Identify which cell holds the provided text, then report its (x, y) central coordinate. 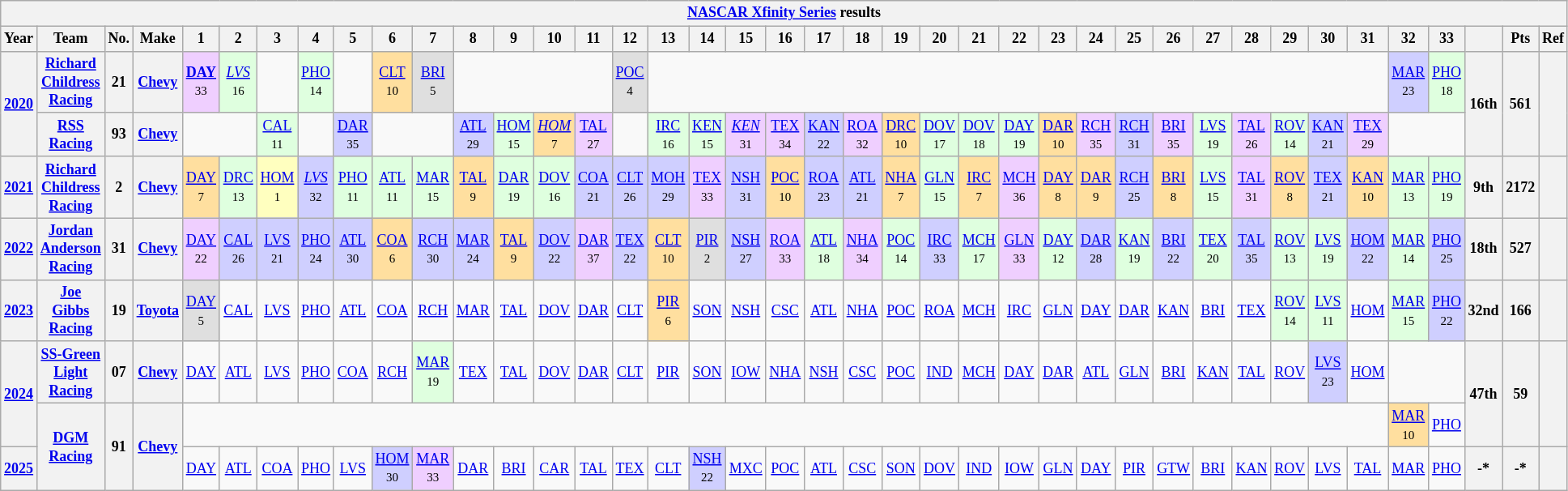
LVS16 (238, 82)
TEX33 (708, 187)
15 (746, 39)
MXC (746, 468)
DOV17 (940, 134)
16th (1483, 104)
Team (70, 39)
NASCAR Xfinity Series results (784, 13)
NSH31 (746, 187)
2172 (1520, 187)
27 (1213, 39)
18th (1483, 249)
COA21 (594, 187)
ROV8 (1290, 187)
TEX21 (1328, 187)
561 (1520, 104)
TAL35 (1251, 249)
MAR13 (1409, 187)
KEN15 (708, 134)
Year (19, 39)
MAR33 (433, 468)
PIR2 (708, 249)
PHO24 (316, 249)
SS-Green Light Racing (70, 372)
RCH35 (1096, 134)
HOM7 (555, 134)
MAR10 (1409, 425)
DAR35 (353, 134)
ATL29 (474, 134)
25 (1134, 39)
2023 (19, 310)
CAL26 (238, 249)
DOV16 (555, 187)
NHA34 (862, 249)
166 (1520, 310)
RSS Racing (70, 134)
DAR19 (513, 187)
DAY8 (1059, 187)
HOM1 (277, 187)
8 (474, 39)
IRC33 (940, 249)
Joe Gibbs Racing (70, 310)
30 (1328, 39)
2025 (19, 468)
POC10 (785, 187)
No. (118, 39)
BRI22 (1174, 249)
DAY7 (201, 187)
47th (1483, 394)
9th (1483, 187)
MCH17 (979, 249)
91 (118, 447)
CAL11 (277, 134)
MAR14 (1409, 249)
TAL27 (594, 134)
7 (433, 39)
ATL30 (353, 249)
2021 (19, 187)
PHO22 (1447, 310)
Jordan Anderson Racing (70, 249)
DAR9 (1096, 187)
LVS21 (277, 249)
IRC7 (979, 187)
PIR6 (669, 310)
HOM22 (1368, 249)
PHO18 (1447, 82)
32nd (1483, 310)
93 (118, 134)
PHO14 (316, 82)
ROA (940, 310)
HOM15 (513, 134)
Toyota (157, 310)
DAR37 (594, 249)
18 (862, 39)
13 (669, 39)
DGM Racing (70, 447)
6 (392, 39)
RCH30 (433, 249)
KAN10 (1368, 187)
CAR (555, 468)
NSH22 (708, 468)
DRC10 (901, 134)
GLN15 (940, 187)
32 (1409, 39)
KAN21 (1328, 134)
ROA23 (824, 187)
20 (940, 39)
LVS15 (1213, 187)
DAY22 (201, 249)
CAL (238, 310)
12 (630, 39)
MOH29 (669, 187)
ROV13 (1290, 249)
LVS23 (1328, 372)
GTW (1174, 468)
MAR23 (1409, 82)
DAY33 (201, 82)
14 (708, 39)
TAL26 (1251, 134)
POC4 (630, 82)
IRC16 (669, 134)
LVS11 (1328, 310)
PHO25 (1447, 249)
KAN19 (1134, 249)
POC14 (901, 249)
2022 (19, 249)
17 (824, 39)
BRI5 (433, 82)
2020 (19, 104)
DRC13 (238, 187)
16 (785, 39)
3 (277, 39)
ATL11 (392, 187)
ROA32 (862, 134)
TEX34 (785, 134)
11 (594, 39)
DAR28 (1096, 249)
Pts (1520, 39)
ATL18 (824, 249)
ROA33 (785, 249)
TEX20 (1213, 249)
KAN22 (824, 134)
22 (1019, 39)
24 (1096, 39)
MAR24 (474, 249)
10 (555, 39)
26 (1174, 39)
PHO19 (1447, 187)
NSH27 (746, 249)
PHO11 (353, 187)
RCH31 (1134, 134)
IRC (1019, 310)
KEN31 (746, 134)
DAY12 (1059, 249)
BRI35 (1174, 134)
Ref (1553, 39)
527 (1520, 249)
NHA7 (901, 187)
29 (1290, 39)
DOV18 (979, 134)
ATL21 (862, 187)
DAY5 (201, 310)
HOM30 (392, 468)
DOV22 (555, 249)
RCH25 (1134, 187)
COA6 (392, 249)
TEX29 (1368, 134)
BRI8 (1174, 187)
TAL31 (1251, 187)
Make (157, 39)
07 (118, 372)
33 (1447, 39)
28 (1251, 39)
TEX22 (630, 249)
1 (201, 39)
DAY19 (1019, 134)
MAR19 (433, 372)
4 (316, 39)
5 (353, 39)
23 (1059, 39)
DAR10 (1059, 134)
2024 (19, 394)
9 (513, 39)
59 (1520, 394)
GLN33 (1019, 249)
CLT26 (630, 187)
LVS32 (316, 187)
MCH36 (1019, 187)
